Detect which cell encompasses the target text, then output its [X, Y] center coordinate. 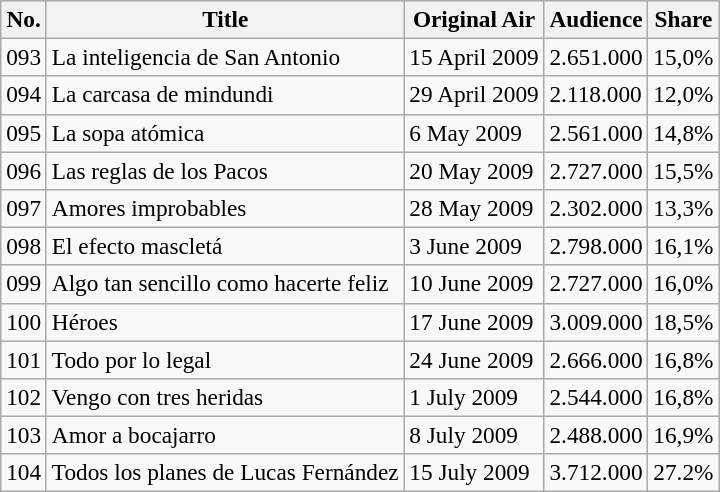
093 [24, 57]
15,0% [684, 57]
28 May 2009 [474, 208]
Amor a bocajarro [225, 435]
Audience [596, 19]
15 April 2009 [474, 57]
101 [24, 359]
Héroes [225, 322]
La carcasa de mindundi [225, 95]
17 June 2009 [474, 322]
16,1% [684, 246]
No. [24, 19]
El efecto mascletá [225, 246]
Title [225, 19]
Algo tan sencillo como hacerte feliz [225, 284]
29 April 2009 [474, 95]
24 June 2009 [474, 359]
2.798.000 [596, 246]
Amores improbables [225, 208]
3 June 2009 [474, 246]
2.651.000 [596, 57]
1 July 2009 [474, 397]
10 June 2009 [474, 284]
3.009.000 [596, 322]
15 July 2009 [474, 473]
18,5% [684, 322]
095 [24, 133]
2.118.000 [596, 95]
099 [24, 284]
8 July 2009 [474, 435]
2.666.000 [596, 359]
12,0% [684, 95]
27.2% [684, 473]
15,5% [684, 170]
100 [24, 322]
2.561.000 [596, 133]
102 [24, 397]
2.544.000 [596, 397]
094 [24, 95]
098 [24, 246]
La sopa atómica [225, 133]
097 [24, 208]
Share [684, 19]
La inteligencia de San Antonio [225, 57]
Todo por lo legal [225, 359]
20 May 2009 [474, 170]
2.302.000 [596, 208]
14,8% [684, 133]
6 May 2009 [474, 133]
13,3% [684, 208]
Todos los planes de Lucas Fernández [225, 473]
Las reglas de los Pacos [225, 170]
3.712.000 [596, 473]
103 [24, 435]
Vengo con tres heridas [225, 397]
16,0% [684, 284]
104 [24, 473]
16,9% [684, 435]
2.488.000 [596, 435]
Original Air [474, 19]
096 [24, 170]
